Pinpoint the cell where the given text exists, returning its (X, Y) midpoint coordinate. 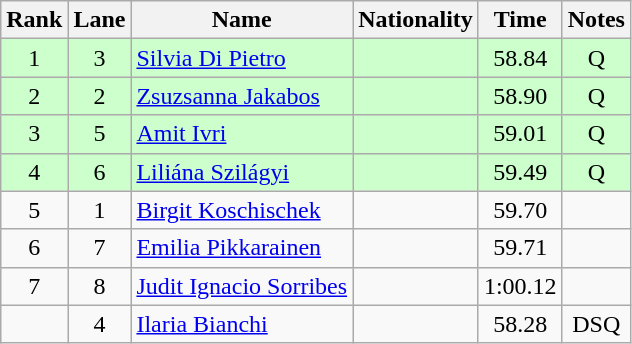
8 (100, 286)
59.71 (520, 248)
59.01 (520, 134)
58.28 (520, 324)
58.90 (520, 96)
Zsuzsanna Jakabos (242, 96)
Time (520, 20)
Birgit Koschischek (242, 210)
Notes (596, 20)
58.84 (520, 58)
Name (242, 20)
Judit Ignacio Sorribes (242, 286)
59.70 (520, 210)
Silvia Di Pietro (242, 58)
Nationality (416, 20)
Rank (34, 20)
59.49 (520, 172)
1:00.12 (520, 286)
Lane (100, 20)
Emilia Pikkarainen (242, 248)
DSQ (596, 324)
Liliána Szilágyi (242, 172)
Amit Ivri (242, 134)
Ilaria Bianchi (242, 324)
